Determine the (X, Y) coordinate at the center of the cell enclosing the given text.  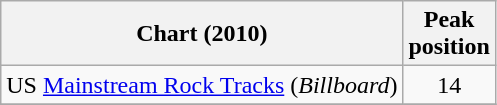
Chart (2010) (202, 34)
US Mainstream Rock Tracks (Billboard) (202, 85)
Peakposition (449, 34)
14 (449, 85)
